Scan for the cell matching the given text and deliver its [x, y] coordinate at center. 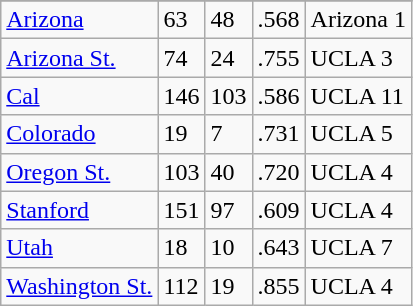
.643 [278, 248]
.755 [278, 58]
Utah [80, 248]
Arizona 1 [358, 20]
.609 [278, 210]
.568 [278, 20]
7 [228, 134]
UCLA 5 [358, 134]
Oregon St. [80, 172]
UCLA 3 [358, 58]
.731 [278, 134]
18 [182, 248]
Stanford [80, 210]
Arizona [80, 20]
97 [228, 210]
UCLA 7 [358, 248]
63 [182, 20]
.720 [278, 172]
24 [228, 58]
.586 [278, 96]
Washington St. [80, 286]
UCLA 11 [358, 96]
146 [182, 96]
151 [182, 210]
10 [228, 248]
112 [182, 286]
Colorado [80, 134]
.855 [278, 286]
74 [182, 58]
48 [228, 20]
Cal [80, 96]
Arizona St. [80, 58]
40 [228, 172]
